Return the (x, y) coordinate for the center point of the cell that contains the specified text.  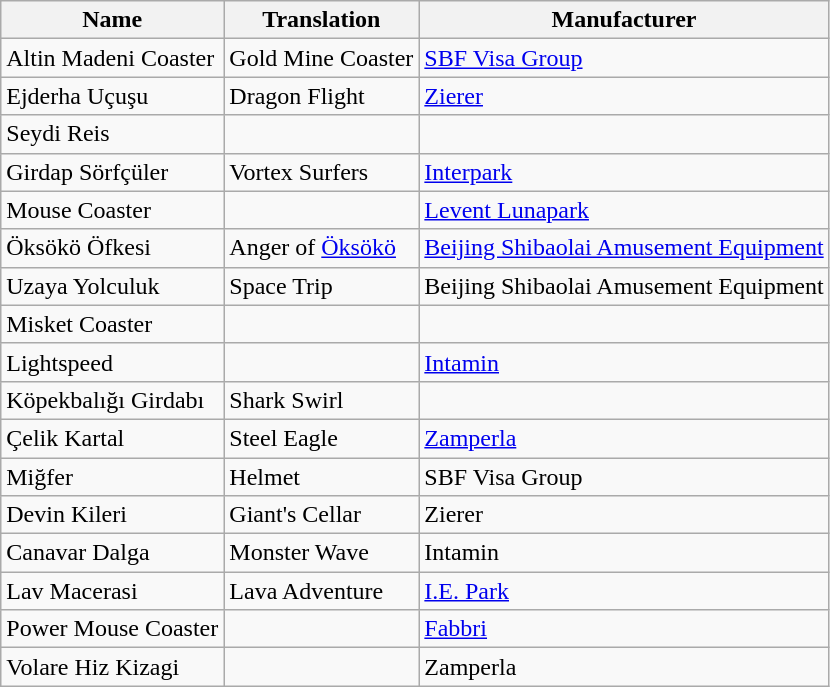
Space Trip (322, 286)
Levent Lunapark (624, 210)
Seydi Reis (112, 134)
Mouse Coaster (112, 210)
Miğfer (112, 477)
Helmet (322, 477)
Uzaya Yolculuk (112, 286)
Lightspeed (112, 362)
Misket Coaster (112, 324)
Lav Macerasi (112, 591)
Öksökö Öfkesi (112, 248)
Canavar Dalga (112, 553)
Anger of Öksökö (322, 248)
Manufacturer (624, 20)
Vortex Surfers (322, 172)
Steel Eagle (322, 438)
Girdap Sörfçüler (112, 172)
Fabbri (624, 629)
Monster Wave (322, 553)
Name (112, 20)
Volare Hiz Kizagi (112, 667)
Devin Kileri (112, 515)
Interpark (624, 172)
Dragon Flight (322, 96)
Ejderha Uçuşu (112, 96)
Köpekbalığı Girdabı (112, 400)
I.E. Park (624, 591)
Çelik Kartal (112, 438)
Altin Madeni Coaster (112, 58)
Shark Swirl (322, 400)
Lava Adventure (322, 591)
Translation (322, 20)
Giant's Cellar (322, 515)
Power Mouse Coaster (112, 629)
Gold Mine Coaster (322, 58)
